From the cell containing the given text, extract its center point as [x, y] coordinate. 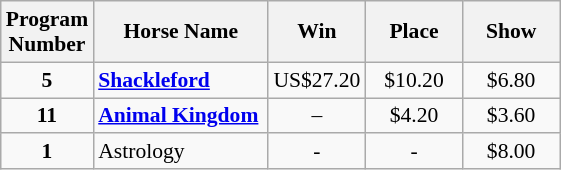
1 [47, 152]
Program Number [47, 32]
$10.20 [414, 80]
Astrology [180, 152]
$3.60 [512, 116]
5 [47, 80]
Animal Kingdom [180, 116]
Place [414, 32]
– [316, 116]
11 [47, 116]
$8.00 [512, 152]
Show [512, 32]
Win [316, 32]
Shackleford [180, 80]
$4.20 [414, 116]
US$27.20 [316, 80]
$6.80 [512, 80]
Horse Name [180, 32]
